For the text-containing cell, return its midpoint in (x, y) coordinate format. 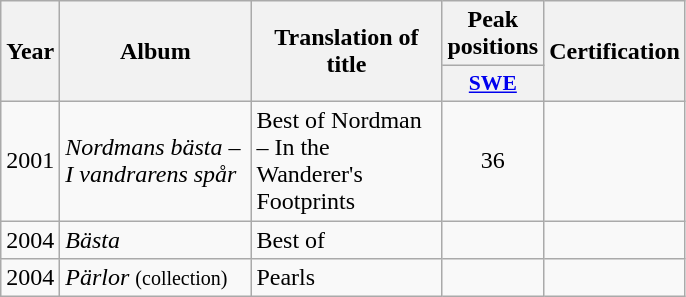
Year (30, 52)
Pärlor (collection) (156, 278)
Peak positions (493, 34)
Nordmans bästa – I vandrarens spår (156, 160)
SWE (493, 84)
Bästa (156, 239)
Certification (615, 52)
Translation of title (346, 52)
Album (156, 52)
2001 (30, 160)
36 (493, 160)
Pearls (346, 278)
Best of (346, 239)
Best of Nordman – In the Wanderer's Footprints (346, 160)
